Identify which cell holds the provided text, then report its (x, y) central coordinate. 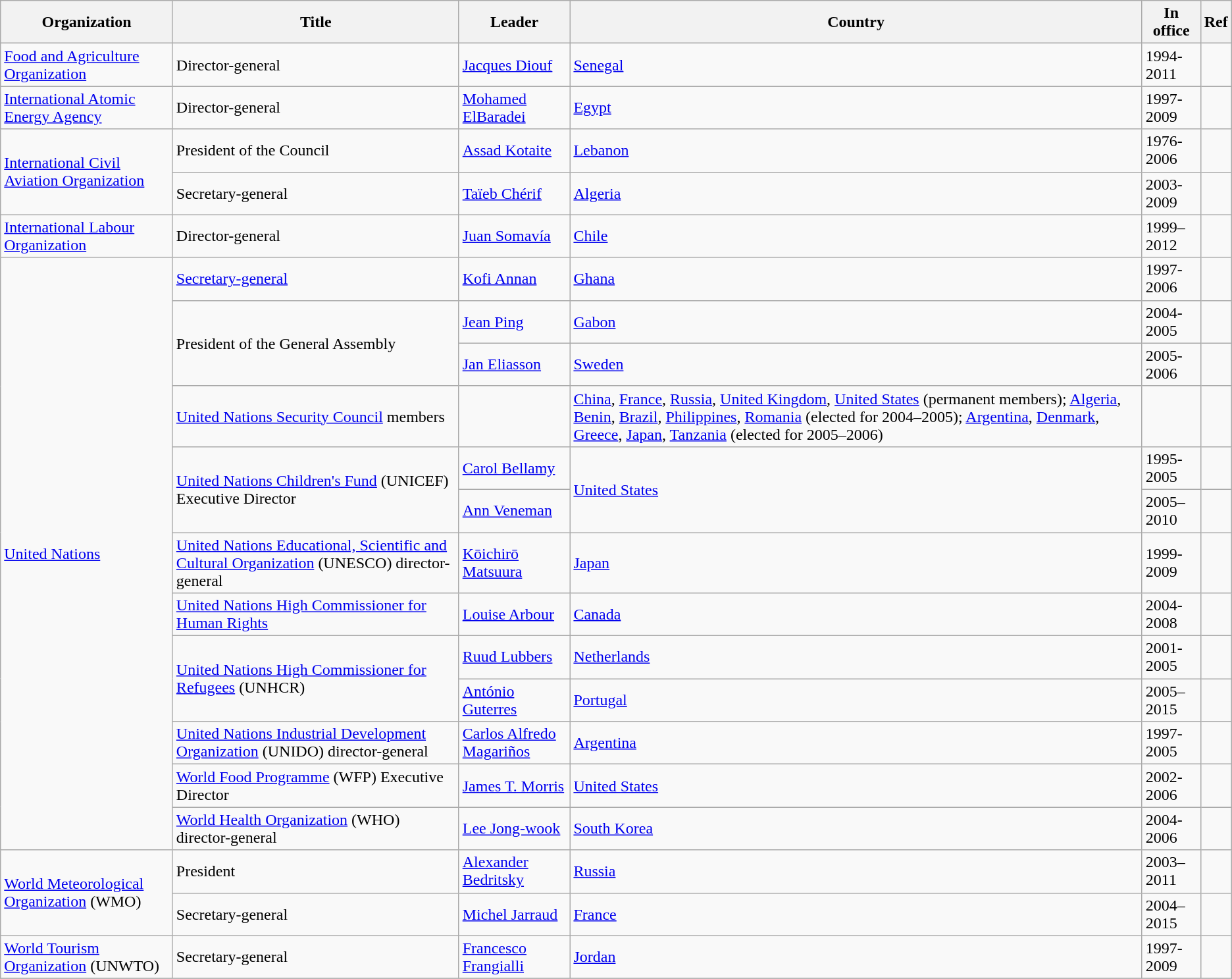
United Nations High Commissioner for Refugees (UNHCR) (316, 679)
Michel Jarraud (515, 914)
In office (1171, 22)
1999–2012 (1171, 236)
Carlos Alfredo Magariños (515, 743)
Food and Agriculture Organization (87, 65)
Mohamed ElBaradei (515, 108)
2003-2009 (1171, 194)
Louise Arbour (515, 615)
James T. Morris (515, 786)
Kōichirō Matsuura (515, 562)
Ghana (856, 279)
Lee Jong-wook (515, 828)
2004–2015 (1171, 914)
1995-2005 (1171, 467)
World Health Organization (WHO) director-general (316, 828)
1976-2006 (1171, 150)
Country (856, 22)
Chile (856, 236)
António Guterres (515, 701)
Algeria (856, 194)
Ref (1216, 22)
2005–2010 (1171, 511)
Canada (856, 615)
Senegal (856, 65)
2004-2005 (1171, 321)
1994-2011 (1171, 65)
International Labour Organization (87, 236)
President of the General Assembly (316, 343)
2005–2015 (1171, 701)
Netherlands (856, 657)
World Tourism Organization (UNWTO) (87, 957)
Carol Bellamy (515, 467)
Alexander Bedritsky (515, 872)
Ann Veneman (515, 511)
Argentina (856, 743)
Jan Eliasson (515, 365)
1997-2005 (1171, 743)
Sweden (856, 365)
International Atomic Energy Agency (87, 108)
United Nations Children's Fund (UNICEF) Executive Director (316, 489)
President of the Council (316, 150)
Portugal (856, 701)
World Food Programme (WFP) Executive Director (316, 786)
United Nations Industrial Development Organization (UNIDO) director-general (316, 743)
Lebanon (856, 150)
Jacques Diouf (515, 65)
United Nations Educational, Scientific and Cultural Organization (UNESCO) director-general (316, 562)
2005-2006 (1171, 365)
1997-2006 (1171, 279)
Jean Ping (515, 321)
United Nations High Commissioner for Human Rights (316, 615)
World Meteorological Organization (WMO) (87, 893)
France (856, 914)
United Nations (87, 554)
Juan Somavía (515, 236)
President (316, 872)
United Nations Security Council members (316, 416)
2004-2008 (1171, 615)
South Korea (856, 828)
Russia (856, 872)
Japan (856, 562)
Egypt (856, 108)
Francesco Frangialli (515, 957)
2004-2006 (1171, 828)
Ruud Lubbers (515, 657)
2001-2005 (1171, 657)
1999-2009 (1171, 562)
2003–2011 (1171, 872)
Kofi Annan (515, 279)
Taïeb Chérif (515, 194)
Organization (87, 22)
Leader (515, 22)
International Civil Aviation Organization (87, 172)
2002-2006 (1171, 786)
Gabon (856, 321)
Title (316, 22)
Jordan (856, 957)
Assad Kotaite (515, 150)
